Return (x, y) of the center of cell containing provided text 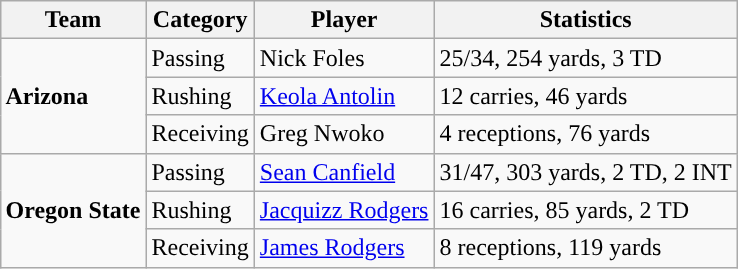
Statistics (586, 20)
16 carries, 85 yards, 2 TD (586, 210)
Oregon State (73, 210)
12 carries, 46 yards (586, 96)
Jacquizz Rodgers (344, 210)
James Rodgers (344, 248)
Nick Foles (344, 58)
Team (73, 20)
25/34, 254 yards, 3 TD (586, 58)
Greg Nwoko (344, 134)
Keola Antolin (344, 96)
4 receptions, 76 yards (586, 134)
Sean Canfield (344, 172)
Arizona (73, 96)
8 receptions, 119 yards (586, 248)
31/47, 303 yards, 2 TD, 2 INT (586, 172)
Category (200, 20)
Player (344, 20)
